Identify which cell holds the provided text, then report its [x, y] central coordinate. 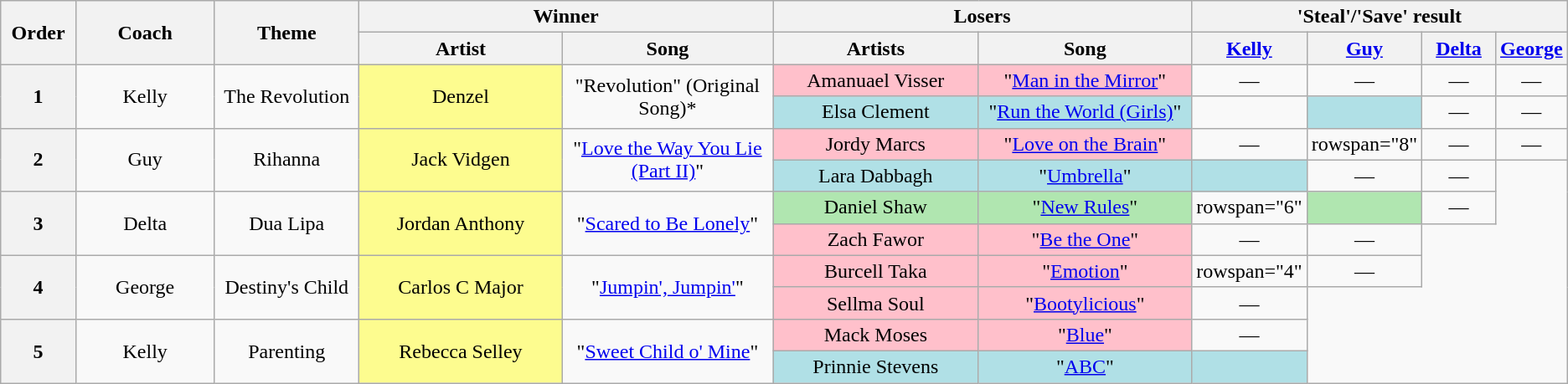
4 [39, 287]
"Run the World (Girls)" [1086, 112]
'Steal'/'Save' result [1380, 17]
Jordan Anthony [461, 223]
2 [39, 160]
"Umbrella" [1086, 176]
Prinnie Stevens [876, 366]
"Love on the Brain" [1086, 144]
Lara Dabbagh [876, 176]
Dua Lipa [286, 223]
rowspan="6" [1250, 207]
The Revolution [286, 96]
"Scared to Be Lonely" [667, 223]
Denzel [461, 96]
Sellma Soul [876, 303]
"Be the One" [1086, 239]
5 [39, 351]
"Emotion" [1086, 271]
Artist [461, 49]
"Bootylicious" [1086, 303]
Theme [286, 33]
3 [39, 223]
Carlos C Major [461, 287]
rowspan="4" [1250, 271]
"Jumpin', Jumpin'" [667, 287]
"Man in the Mirror" [1086, 80]
Amanuael Visser [876, 80]
Zach Fawor [876, 239]
"ABC" [1086, 366]
Destiny's Child [286, 287]
"Blue" [1086, 335]
"New Rules" [1086, 207]
"Revolution" (Original Song)* [667, 96]
Jack Vidgen [461, 160]
Rihanna [286, 160]
Burcell Taka [876, 271]
Artists [876, 49]
Daniel Shaw [876, 207]
Parenting [286, 351]
Elsa Clement [876, 112]
Coach [144, 33]
1 [39, 96]
Jordy Marcs [876, 144]
Winner [566, 17]
"Sweet Child o' Mine" [667, 351]
Rebecca Selley [461, 351]
rowspan="8" [1364, 144]
"Love the Way You Lie (Part II)" [667, 160]
Mack Moses [876, 335]
Order [39, 33]
Losers [983, 17]
